Return the [x, y] coordinate for the center point of the cell that contains the specified text.  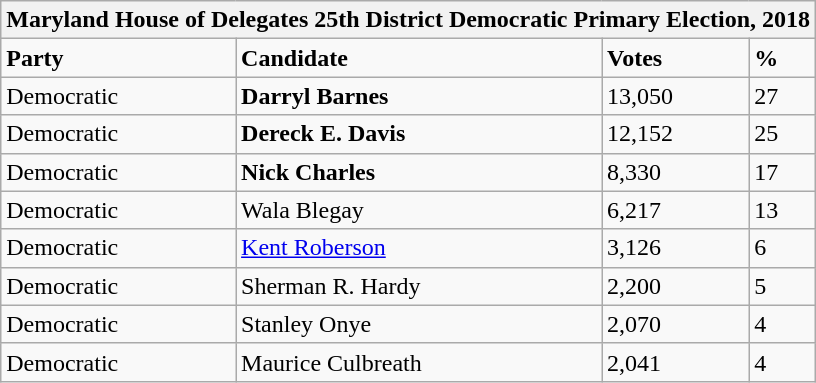
13,050 [676, 96]
Stanley Onye [419, 324]
6,217 [676, 210]
3,126 [676, 248]
25 [782, 134]
2,041 [676, 362]
Darryl Barnes [419, 96]
5 [782, 286]
Candidate [419, 58]
17 [782, 172]
6 [782, 248]
% [782, 58]
Nick Charles [419, 172]
8,330 [676, 172]
Kent Roberson [419, 248]
Party [118, 58]
2,200 [676, 286]
Maryland House of Delegates 25th District Democratic Primary Election, 2018 [408, 20]
Wala Blegay [419, 210]
Votes [676, 58]
2,070 [676, 324]
Sherman R. Hardy [419, 286]
13 [782, 210]
12,152 [676, 134]
27 [782, 96]
Dereck E. Davis [419, 134]
Maurice Culbreath [419, 362]
